Return the [x, y] coordinate for the center point of the cell that contains the specified text.  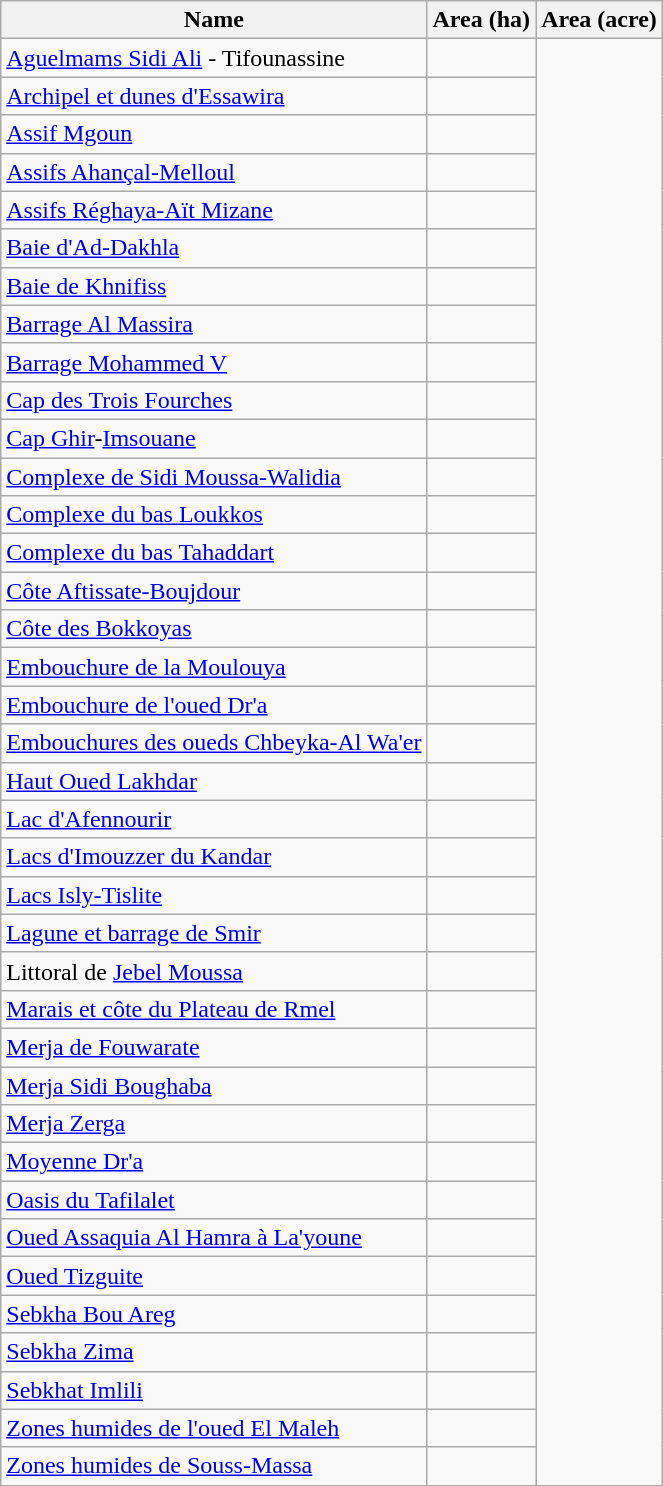
Assif Mgoun [214, 134]
Côte Aftissate-Boujdour [214, 591]
Zones humides de Souss-Massa [214, 1466]
Haut Oued Lakhdar [214, 781]
Baie de Khnifiss [214, 286]
Lagune et barrage de Smir [214, 933]
Sebkha Bou Areg [214, 1314]
Embouchures des oueds Chbeyka-Al Wa'er [214, 743]
Complexe du bas Tahaddart [214, 553]
Complexe du bas Loukkos [214, 515]
Area (ha) [482, 20]
Merja Sidi Boughaba [214, 1085]
Moyenne Dr'a [214, 1162]
Archipel et dunes d'Essawira [214, 96]
Merja de Fouwarate [214, 1047]
Barrage Mohammed V [214, 362]
Complexe de Sidi Moussa-Walidia [214, 477]
Oasis du Tafilalet [214, 1200]
Lac d'Afennourir [214, 819]
Zones humides de l'oued El Maleh [214, 1428]
Lacs d'Imouzzer du Kandar [214, 857]
Baie d'Ad-Dakhla [214, 248]
Area (acre) [600, 20]
Barrage Al Massira [214, 324]
Aguelmams Sidi Ali - Tifounassine [214, 58]
Embouchure de la Moulouya [214, 667]
Oued Assaquia Al Hamra à La'youne [214, 1238]
Sebkha Zima [214, 1352]
Marais et côte du Plateau de Rmel [214, 1009]
Lacs Isly-Tislite [214, 895]
Assifs Ahançal-Melloul [214, 172]
Sebkhat Imlili [214, 1390]
Assifs Réghaya-Aït Mizane [214, 210]
Littoral de Jebel Moussa [214, 971]
Name [214, 20]
Cap Ghir-Imsouane [214, 438]
Oued Tizguite [214, 1276]
Embouchure de l'oued Dr'a [214, 705]
Merja Zerga [214, 1124]
Côte des Bokkoyas [214, 629]
Cap des Trois Fourches [214, 400]
